Find where the given text appears and provide that cell's center as [x, y] coordinate. 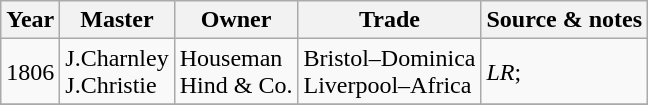
Trade [390, 20]
Source & notes [564, 20]
Owner [236, 20]
HousemanHind & Co. [236, 72]
LR; [564, 72]
Year [30, 20]
1806 [30, 72]
Master [117, 20]
Bristol–DominicaLiverpool–Africa [390, 72]
J.CharnleyJ.Christie [117, 72]
